Return [X, Y] of the center of cell containing provided text 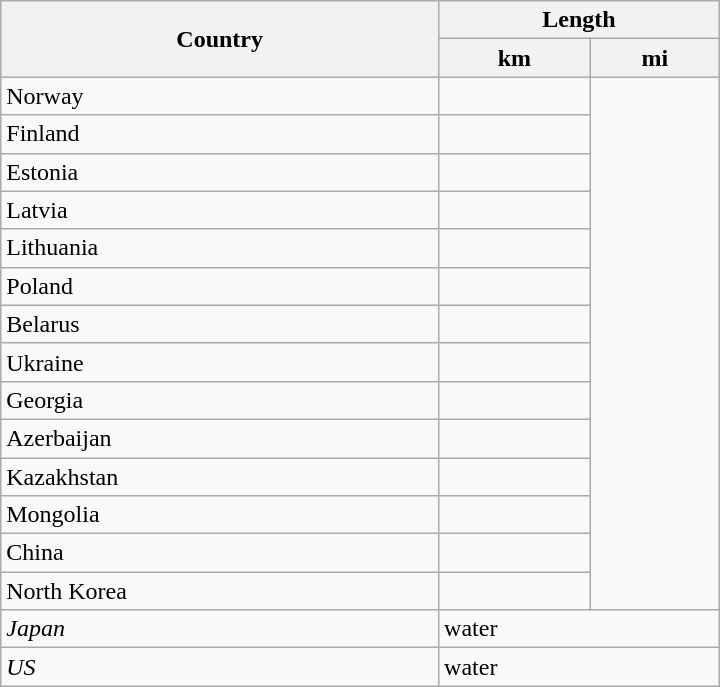
North Korea [220, 591]
US [220, 667]
km [515, 58]
Country [220, 39]
Norway [220, 96]
mi [654, 58]
Length [580, 20]
Azerbaijan [220, 438]
Kazakhstan [220, 477]
China [220, 553]
Lithuania [220, 248]
Mongolia [220, 515]
Japan [220, 629]
Georgia [220, 400]
Belarus [220, 324]
Ukraine [220, 362]
Estonia [220, 172]
Latvia [220, 210]
Poland [220, 286]
Finland [220, 134]
